Determine the [x, y] coordinate at the center of the cell enclosing the given text.  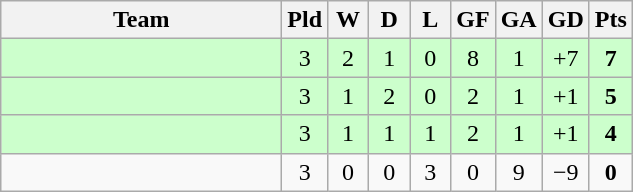
D [390, 20]
GD [566, 20]
9 [518, 172]
−9 [566, 172]
8 [473, 58]
Pld [305, 20]
7 [610, 58]
4 [610, 134]
L [430, 20]
GA [518, 20]
W [348, 20]
5 [610, 96]
Pts [610, 20]
Team [142, 20]
GF [473, 20]
+7 [566, 58]
